From the cell containing the given text, extract its center point as [X, Y] coordinate. 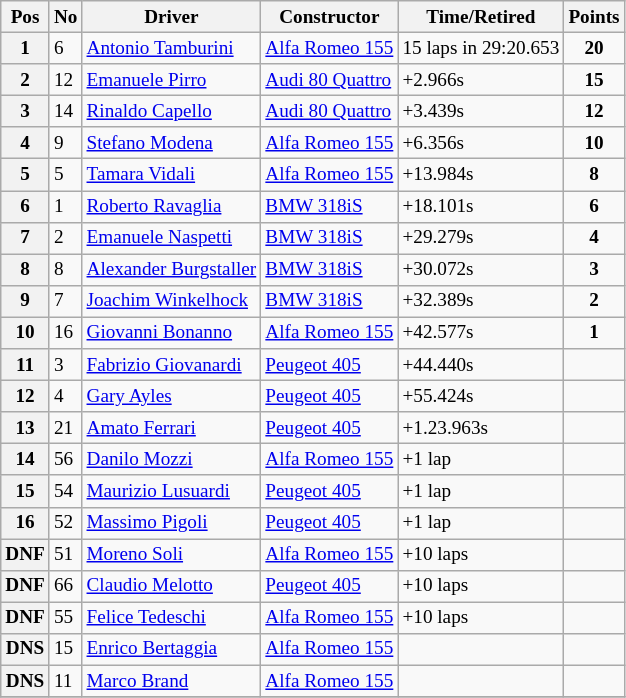
51 [66, 554]
Danilo Mozzi [172, 460]
Fabrizio Giovanardi [172, 365]
Emanuele Pirro [172, 80]
13 [26, 428]
Constructor [330, 17]
Felice Tedeschi [172, 618]
20 [594, 48]
+3.439s [481, 111]
Claudio Melotto [172, 586]
55 [66, 618]
21 [66, 428]
Points [594, 17]
Pos [26, 17]
+55.424s [481, 396]
15 laps in 29:20.653 [481, 48]
Amato Ferrari [172, 428]
+6.356s [481, 143]
+2.966s [481, 80]
Alexander Burgstaller [172, 270]
+32.389s [481, 301]
Emanuele Naspetti [172, 238]
Roberto Ravaglia [172, 206]
Tamara Vidali [172, 175]
+30.072s [481, 270]
No [66, 17]
Joachim Winkelhock [172, 301]
+18.101s [481, 206]
56 [66, 460]
+29.279s [481, 238]
Moreno Soli [172, 554]
Gary Ayles [172, 396]
+44.440s [481, 365]
54 [66, 491]
+13.984s [481, 175]
Antonio Tamburini [172, 48]
Marco Brand [172, 681]
Stefano Modena [172, 143]
Enrico Bertaggia [172, 649]
+1.23.963s [481, 428]
Massimo Pigoli [172, 523]
Driver [172, 17]
Maurizio Lusuardi [172, 491]
+42.577s [481, 333]
Time/Retired [481, 17]
Rinaldo Capello [172, 111]
52 [66, 523]
66 [66, 586]
Giovanni Bonanno [172, 333]
